Return [X, Y] of the center of cell containing provided text 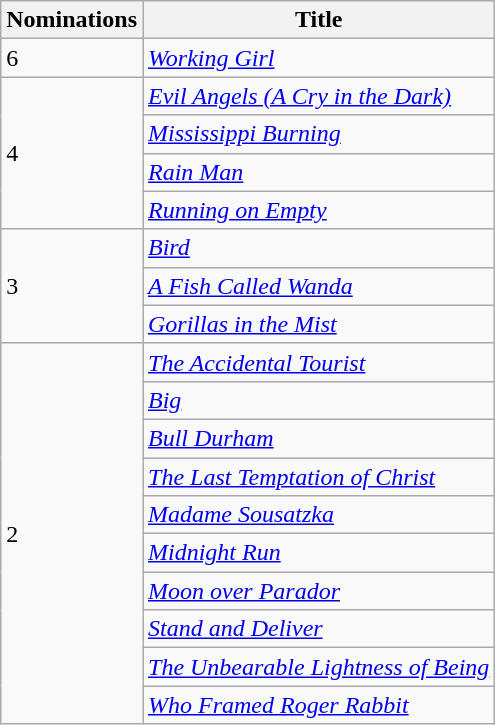
3 [72, 286]
Title [318, 20]
Mississippi Burning [318, 134]
Madame Sousatzka [318, 515]
Moon over Parador [318, 591]
Bull Durham [318, 438]
The Last Temptation of Christ [318, 477]
2 [72, 534]
Midnight Run [318, 553]
Who Framed Roger Rabbit [318, 705]
6 [72, 58]
Gorillas in the Mist [318, 324]
Stand and Deliver [318, 629]
Bird [318, 248]
Big [318, 400]
Running on Empty [318, 210]
4 [72, 153]
The Accidental Tourist [318, 362]
Nominations [72, 20]
Rain Man [318, 172]
Evil Angels (A Cry in the Dark) [318, 96]
Working Girl [318, 58]
The Unbearable Lightness of Being [318, 667]
A Fish Called Wanda [318, 286]
